Extract the [X, Y] coordinate from the center of the cell holding the provided text.  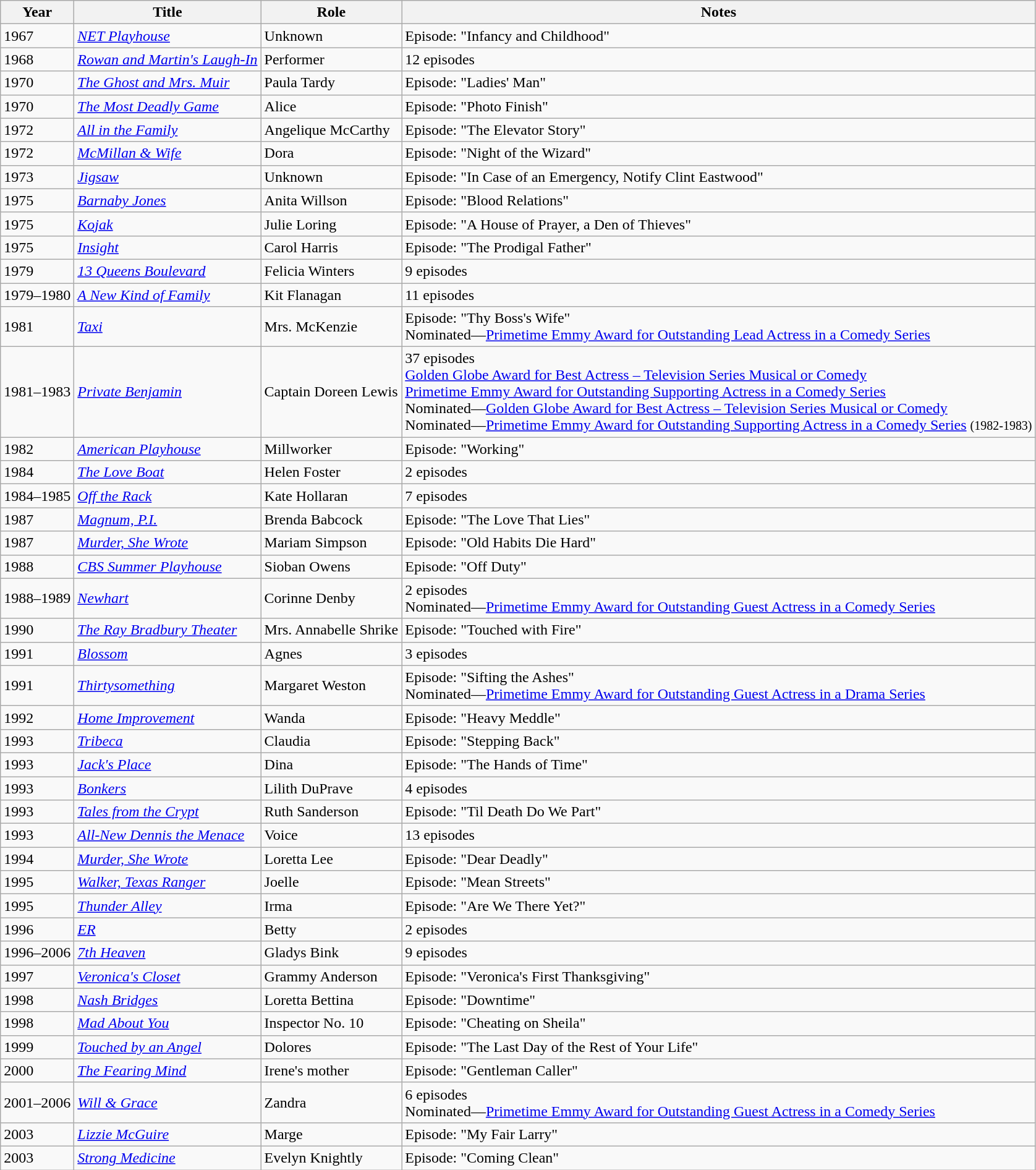
Off the Rack [168, 496]
Nash Bridges [168, 1000]
Episode: "Downtime" [718, 1000]
Episode: "The Hands of Time" [718, 764]
Mad About You [168, 1023]
Jack's Place [168, 764]
Taxi [168, 327]
1988–1989 [37, 599]
The Fearing Mind [168, 1070]
A New Kind of Family [168, 295]
13 episodes [718, 835]
Betty [331, 929]
Blossom [168, 654]
2000 [37, 1070]
1996 [37, 929]
Gladys Bink [331, 953]
1981–1983 [37, 392]
Helen Foster [331, 472]
7th Heaven [168, 953]
7 episodes [718, 496]
Episode: "Veronica's First Thanksgiving" [718, 976]
Claudia [331, 741]
Home Improvement [168, 717]
Carol Harris [331, 247]
Year [37, 12]
2001–2006 [37, 1102]
Irma [331, 906]
Walker, Texas Ranger [168, 882]
Jigsaw [168, 177]
1994 [37, 859]
Episode: "Dear Deadly" [718, 859]
Episode: "The Prodigal Father" [718, 247]
Sioban Owens [331, 566]
Episode: "Blood Relations" [718, 200]
All-New Dennis the Menace [168, 835]
Margaret Weston [331, 685]
11 episodes [718, 295]
Corinne Denby [331, 599]
Newhart [168, 599]
The Ghost and Mrs. Muir [168, 83]
13 Queens Boulevard [168, 271]
NET Playhouse [168, 36]
Episode: "Night of the Wizard" [718, 153]
Millworker [331, 449]
Episode: "Old Habits Die Hard" [718, 543]
Episode: "Thy Boss's Wife"Nominated—Primetime Emmy Award for Outstanding Lead Actress in a Comedy Series [718, 327]
1979–1980 [37, 295]
Insight [168, 247]
Episode: "Mean Streets" [718, 882]
Rowan and Martin's Laugh-In [168, 59]
Angelique McCarthy [331, 130]
Bonkers [168, 788]
Tribeca [168, 741]
CBS Summer Playhouse [168, 566]
1999 [37, 1047]
Dolores [331, 1047]
Dora [331, 153]
1992 [37, 717]
Lilith DuPrave [331, 788]
Zandra [331, 1102]
Kojak [168, 224]
Felicia Winters [331, 271]
McMillan & Wife [168, 153]
Thirtysomething [168, 685]
Inspector No. 10 [331, 1023]
Mariam Simpson [331, 543]
Episode: "Coming Clean" [718, 1158]
Episode: "The Love That Lies" [718, 519]
1968 [37, 59]
Dina [331, 764]
Evelyn Knightly [331, 1158]
Grammy Anderson [331, 976]
Will & Grace [168, 1102]
ER [168, 929]
Episode: "A House of Prayer, a Den of Thieves" [718, 224]
The Most Deadly Game [168, 106]
Episode: "Gentleman Caller" [718, 1070]
Episode: "The Elevator Story" [718, 130]
Mrs. McKenzie [331, 327]
Veronica's Closet [168, 976]
Mrs. Annabelle Shrike [331, 630]
Magnum, P.I. [168, 519]
1979 [37, 271]
Barnaby Jones [168, 200]
Episode: "In Case of an Emergency, Notify Clint Eastwood" [718, 177]
Episode: "Heavy Meddle" [718, 717]
Episode: "Off Duty" [718, 566]
12 episodes [718, 59]
1982 [37, 449]
Episode: "Working" [718, 449]
2 episodesNominated—Primetime Emmy Award for Outstanding Guest Actress in a Comedy Series [718, 599]
3 episodes [718, 654]
Agnes [331, 654]
Kate Hollaran [331, 496]
Wanda [331, 717]
Episode: "Are We There Yet?" [718, 906]
Tales from the Crypt [168, 812]
Role [331, 12]
Loretta Bettina [331, 1000]
Title [168, 12]
The Ray Bradbury Theater [168, 630]
4 episodes [718, 788]
All in the Family [168, 130]
Episode: "Stepping Back" [718, 741]
Irene's mother [331, 1070]
Notes [718, 12]
Episode: "The Last Day of the Rest of Your Life" [718, 1047]
Julie Loring [331, 224]
1996–2006 [37, 953]
Captain Doreen Lewis [331, 392]
Paula Tardy [331, 83]
Episode: "My Fair Larry" [718, 1134]
Ruth Sanderson [331, 812]
1981 [37, 327]
American Playhouse [168, 449]
1973 [37, 177]
Kit Flanagan [331, 295]
Lizzie McGuire [168, 1134]
1988 [37, 566]
Episode: "Infancy and Childhood" [718, 36]
Strong Medicine [168, 1158]
Voice [331, 835]
Alice [331, 106]
1984 [37, 472]
Marge [331, 1134]
Brenda Babcock [331, 519]
1967 [37, 36]
Private Benjamin [168, 392]
The Love Boat [168, 472]
1997 [37, 976]
1984–1985 [37, 496]
Joelle [331, 882]
Performer [331, 59]
Episode: "Til Death Do We Part" [718, 812]
6 episodesNominated—Primetime Emmy Award for Outstanding Guest Actress in a Comedy Series [718, 1102]
Episode: "Ladies' Man" [718, 83]
1990 [37, 630]
Episode: "Photo Finish" [718, 106]
Thunder Alley [168, 906]
Episode: "Sifting the Ashes"Nominated—Primetime Emmy Award for Outstanding Guest Actress in a Drama Series [718, 685]
Episode: "Touched with Fire" [718, 630]
Episode: "Cheating on Sheila" [718, 1023]
Anita Willson [331, 200]
Touched by an Angel [168, 1047]
Loretta Lee [331, 859]
